Find where the given text appears and provide that cell's center as [X, Y] coordinate. 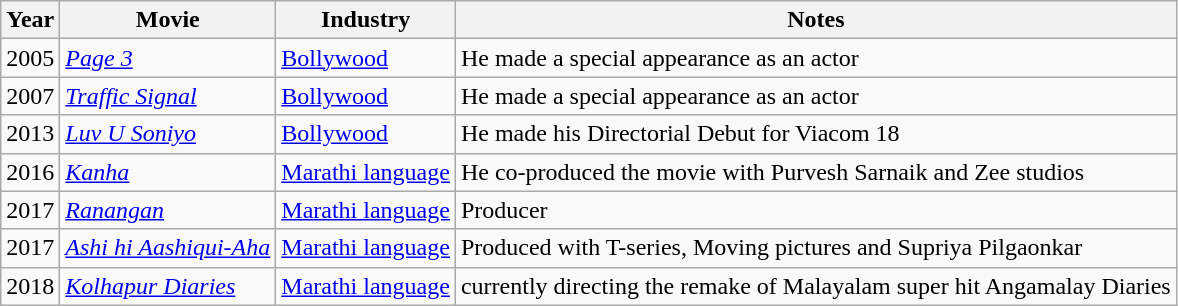
He co-produced the movie with Purvesh Sarnaik and Zee studios [816, 172]
Producer [816, 210]
Page 3 [168, 58]
Industry [366, 20]
Ranangan [168, 210]
2007 [30, 96]
2016 [30, 172]
Movie [168, 20]
Ashi hi Aashiqui-Aha [168, 248]
Kolhapur Diaries [168, 286]
Notes [816, 20]
2018 [30, 286]
Year [30, 20]
Traffic Signal [168, 96]
Luv U Soniyo [168, 134]
2013 [30, 134]
2005 [30, 58]
Produced with T-series, Moving pictures and Supriya Pilgaonkar [816, 248]
Kanha [168, 172]
He made his Directorial Debut for Viacom 18 [816, 134]
currently directing the remake of Malayalam super hit Angamalay Diaries [816, 286]
